Return the [x, y] coordinate for the center point of the cell that contains the specified text.  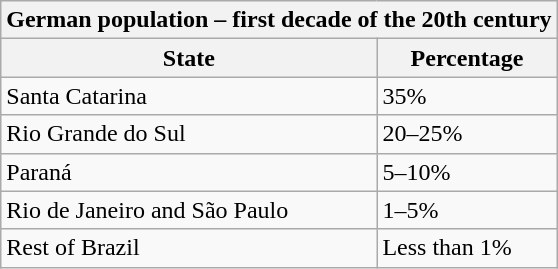
1–5% [467, 210]
20–25% [467, 134]
Santa Catarina [189, 96]
German population – first decade of the 20th century [279, 20]
Paraná [189, 172]
State [189, 58]
5–10% [467, 172]
Rest of Brazil [189, 248]
35% [467, 96]
Rio de Janeiro and São Paulo [189, 210]
Rio Grande do Sul [189, 134]
Less than 1% [467, 248]
Percentage [467, 58]
